For the text-containing cell, return its midpoint in [X, Y] coordinate format. 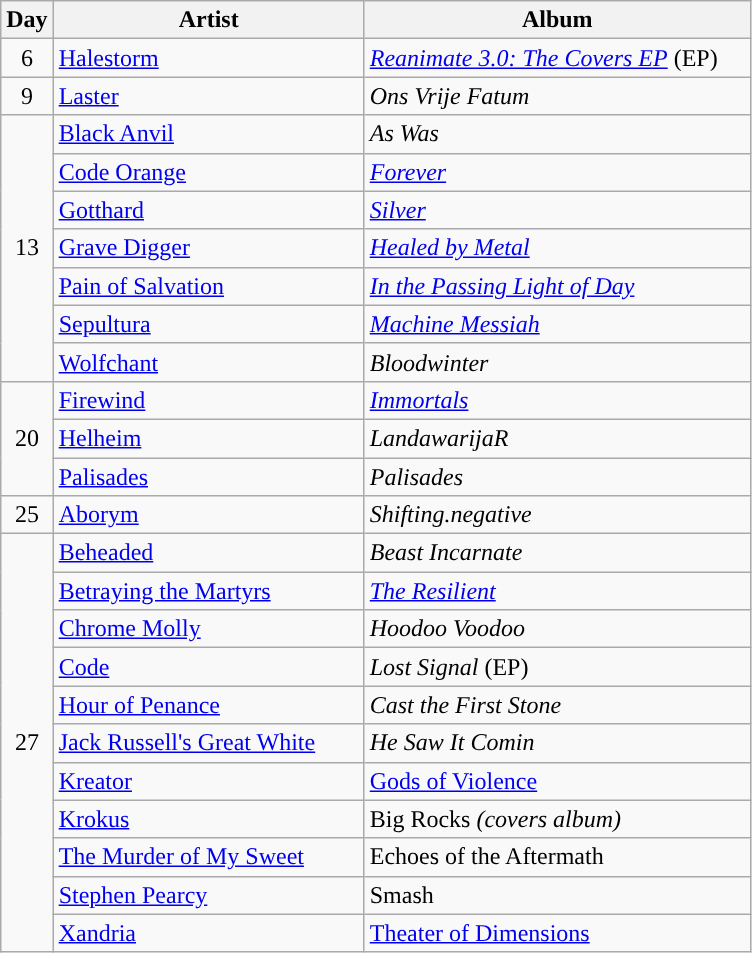
Beast Incarnate [557, 553]
LandawarijaR [557, 438]
Grave Digger [208, 248]
Immortals [557, 400]
He Saw It Comin [557, 743]
Betraying the Martyrs [208, 591]
Echoes of the Aftermath [557, 857]
Smash [557, 895]
Gotthard [208, 210]
Lost Signal (EP) [557, 667]
13 [27, 248]
Silver [557, 210]
Reanimate 3.0: The Covers EP (EP) [557, 58]
6 [27, 58]
Shifting.negative [557, 515]
The Resilient [557, 591]
Stephen Pearcy [208, 895]
Beheaded [208, 553]
Hour of Penance [208, 705]
Pain of Salvation [208, 286]
Ons Vrije Fatum [557, 96]
Album [557, 20]
Aborym [208, 515]
Firewind [208, 400]
Forever [557, 172]
Hoodoo Voodoo [557, 629]
25 [27, 515]
Halestorm [208, 58]
Cast the First Stone [557, 705]
27 [27, 744]
Gods of Violence [557, 781]
The Murder of My Sweet [208, 857]
Kreator [208, 781]
Machine Messiah [557, 324]
Wolfchant [208, 362]
Chrome Molly [208, 629]
Helheim [208, 438]
20 [27, 438]
As Was [557, 134]
Jack Russell's Great White [208, 743]
Black Anvil [208, 134]
Healed by Metal [557, 248]
Big Rocks (covers album) [557, 819]
Bloodwinter [557, 362]
Theater of Dimensions [557, 933]
Day [27, 20]
Code Orange [208, 172]
Sepultura [208, 324]
Laster [208, 96]
Artist [208, 20]
Krokus [208, 819]
Code [208, 667]
In the Passing Light of Day [557, 286]
Xandria [208, 933]
9 [27, 96]
